Search for the cell housing the specified text and yield its (x, y) center coordinate. 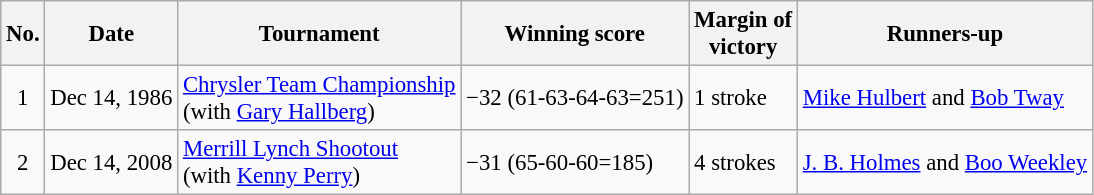
1 (23, 98)
Mike Hulbert and Bob Tway (944, 98)
Tournament (320, 34)
1 stroke (744, 98)
Winning score (575, 34)
4 strokes (744, 162)
Chrysler Team Championship(with Gary Hallberg) (320, 98)
Margin ofvictory (744, 34)
−32 (61-63-64-63=251) (575, 98)
Merrill Lynch Shootout(with Kenny Perry) (320, 162)
Runners-up (944, 34)
Dec 14, 1986 (112, 98)
Date (112, 34)
Dec 14, 2008 (112, 162)
No. (23, 34)
J. B. Holmes and Boo Weekley (944, 162)
−31 (65-60-60=185) (575, 162)
2 (23, 162)
